For the text-containing cell, return its midpoint in [x, y] coordinate format. 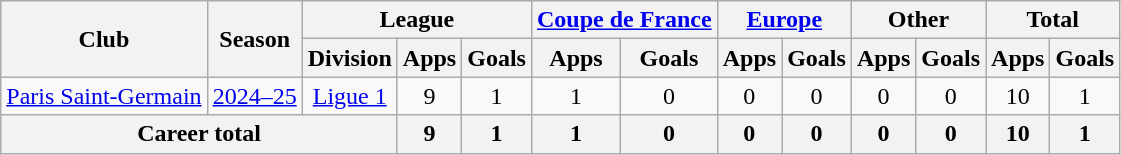
Career total [200, 134]
Season [254, 39]
Division [350, 58]
Total [1053, 20]
Ligue 1 [350, 96]
Europe [784, 20]
Other [918, 20]
League [416, 20]
Club [104, 39]
Coupe de France [624, 20]
2024–25 [254, 96]
Paris Saint-Germain [104, 96]
